Find where the given text appears and provide that cell's center as (X, Y) coordinate. 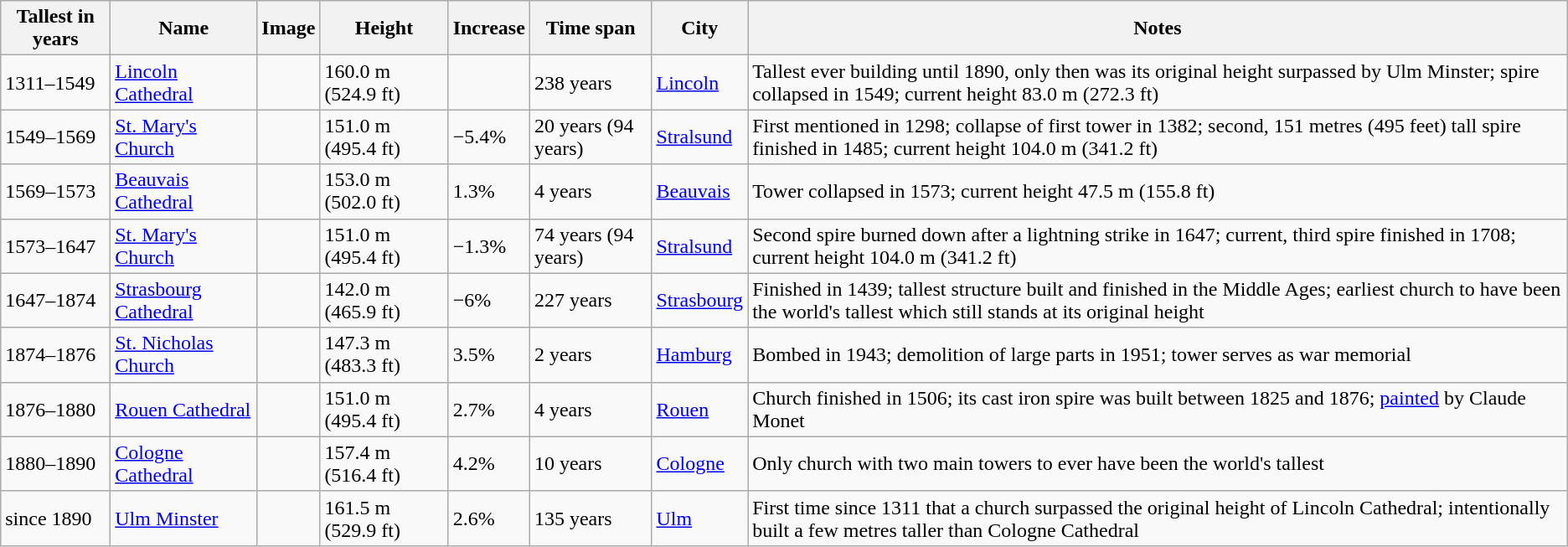
Bombed in 1943; demolition of large parts in 1951; tower serves as war memorial (1158, 355)
Hamburg (700, 355)
St. Nicholas Church (184, 355)
1.3% (489, 191)
Beauvais (700, 191)
1311–1549 (55, 82)
Strasbourg Cathedral (184, 300)
Image (288, 28)
Rouen Cathedral (184, 409)
−5.4% (489, 137)
Time span (591, 28)
Name (184, 28)
Tallest in years (55, 28)
−6% (489, 300)
1876–1880 (55, 409)
−1.3% (489, 246)
Height (384, 28)
Beauvais Cathedral (184, 191)
20 years (94 years) (591, 137)
1647–1874 (55, 300)
2.7% (489, 409)
227 years (591, 300)
Rouen (700, 409)
4.2% (489, 464)
135 years (591, 518)
2.6% (489, 518)
Church finished in 1506; its cast iron spire was built between 1825 and 1876; painted by Claude Monet (1158, 409)
Second spire burned down after a lightning strike in 1647; current, third spire finished in 1708; current height 104.0 m (341.2 ft) (1158, 246)
161.5 m (529.9 ft) (384, 518)
1569–1573 (55, 191)
Strasbourg (700, 300)
238 years (591, 82)
142.0 m (465.9 ft) (384, 300)
1874–1876 (55, 355)
Tower collapsed in 1573; current height 47.5 m (155.8 ft) (1158, 191)
74 years (94 years) (591, 246)
Ulm Minster (184, 518)
since 1890 (55, 518)
147.3 m (483.3 ft) (384, 355)
157.4 m (516.4 ft) (384, 464)
153.0 m (502.0 ft) (384, 191)
10 years (591, 464)
Increase (489, 28)
Only church with two main towers to ever have been the world's tallest (1158, 464)
1880–1890 (55, 464)
Cologne (700, 464)
1573–1647 (55, 246)
Lincoln (700, 82)
City (700, 28)
Notes (1158, 28)
3.5% (489, 355)
Lincoln Cathedral (184, 82)
1549–1569 (55, 137)
Ulm (700, 518)
Cologne Cathedral (184, 464)
2 years (591, 355)
160.0 m (524.9 ft) (384, 82)
